Identify which cell holds the provided text, then report its [X, Y] central coordinate. 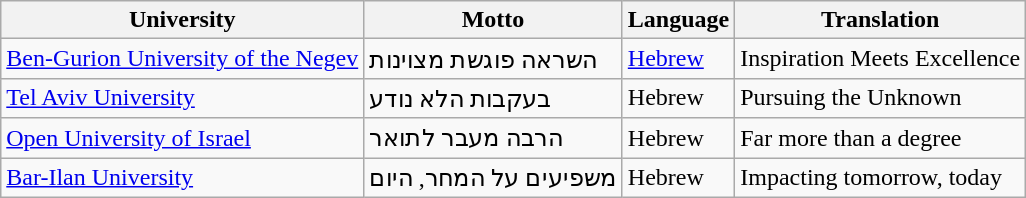
University [182, 20]
Language [678, 20]
Pursuing the Unknown [880, 98]
Ben-Gurion University of the Negev [182, 59]
Far more than a degree [880, 138]
הרבה מעבר לתואר‎ [494, 138]
Bar-Ilan University [182, 178]
Motto [494, 20]
משפיעים על המחר, היום‎ [494, 178]
Translation [880, 20]
Impacting tomorrow, today [880, 178]
השראה פוגשת מצוינות‎ [494, 59]
בעקבות הלא נודע‎ [494, 98]
Tel Aviv University [182, 98]
Inspiration Meets Excellence [880, 59]
Open University of Israel [182, 138]
